Locate the cell with the specified text and output its (X, Y) center coordinate. 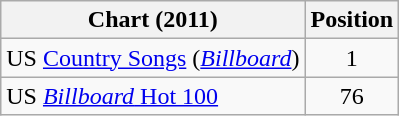
US Billboard Hot 100 (153, 96)
Position (352, 20)
US Country Songs (Billboard) (153, 58)
1 (352, 58)
76 (352, 96)
Chart (2011) (153, 20)
